Determine the [X, Y] coordinate at the center of the cell enclosing the given text.  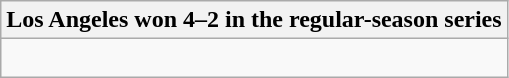
Los Angeles won 4–2 in the regular-season series [254, 20]
